Return [X, Y] of the center of cell containing provided text 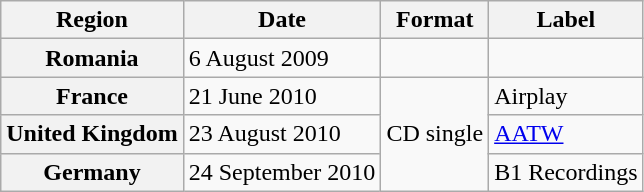
Germany [92, 172]
United Kingdom [92, 134]
23 August 2010 [282, 134]
Label [566, 20]
AATW [566, 134]
Region [92, 20]
Format [435, 20]
France [92, 96]
Airplay [566, 96]
21 June 2010 [282, 96]
24 September 2010 [282, 172]
6 August 2009 [282, 58]
CD single [435, 134]
Date [282, 20]
B1 Recordings [566, 172]
Romania [92, 58]
